Find where the given text appears and provide that cell's center as [x, y] coordinate. 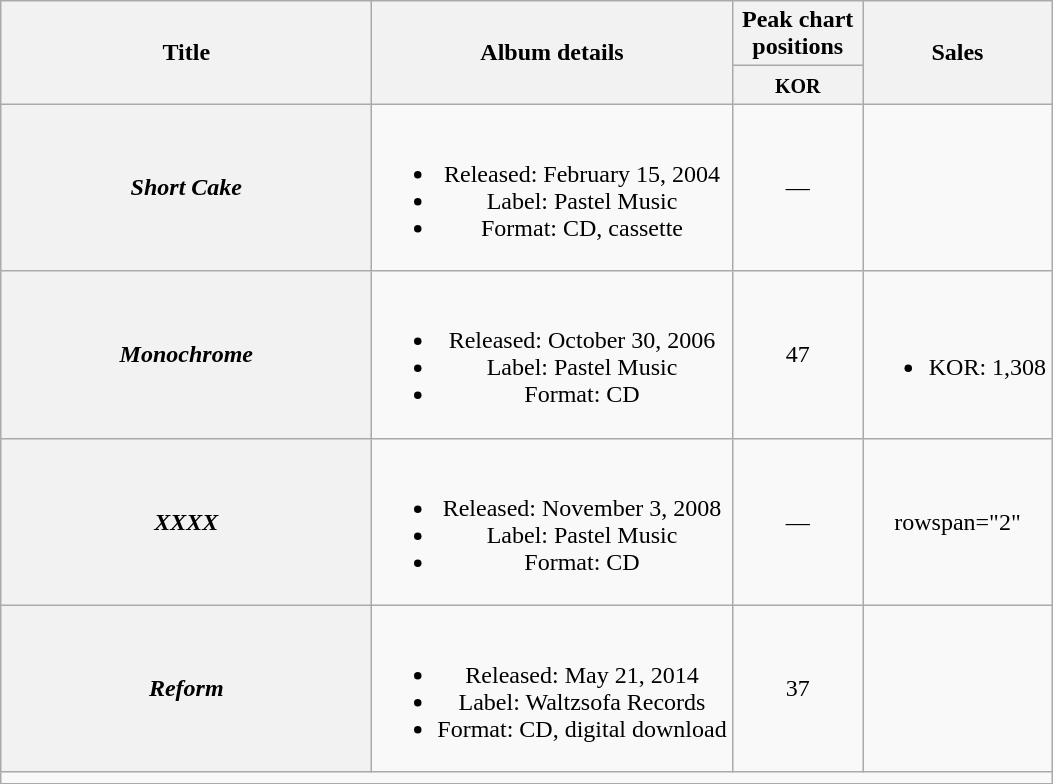
Monochrome [186, 354]
Peak chart positions [798, 34]
rowspan="2" [957, 522]
Released: May 21, 2014Label: Waltzsofa RecordsFormat: CD, digital download [552, 688]
37 [798, 688]
Short Cake [186, 188]
Album details [552, 52]
Released: November 3, 2008Label: Pastel MusicFormat: CD [552, 522]
Reform [186, 688]
Released: February 15, 2004Label: Pastel MusicFormat: CD, cassette [552, 188]
Title [186, 52]
KOR: 1,308 [957, 354]
XXXX [186, 522]
Sales [957, 52]
KOR [798, 85]
Released: October 30, 2006Label: Pastel MusicFormat: CD [552, 354]
47 [798, 354]
